Pinpoint the cell where the given text exists, returning its (X, Y) midpoint coordinate. 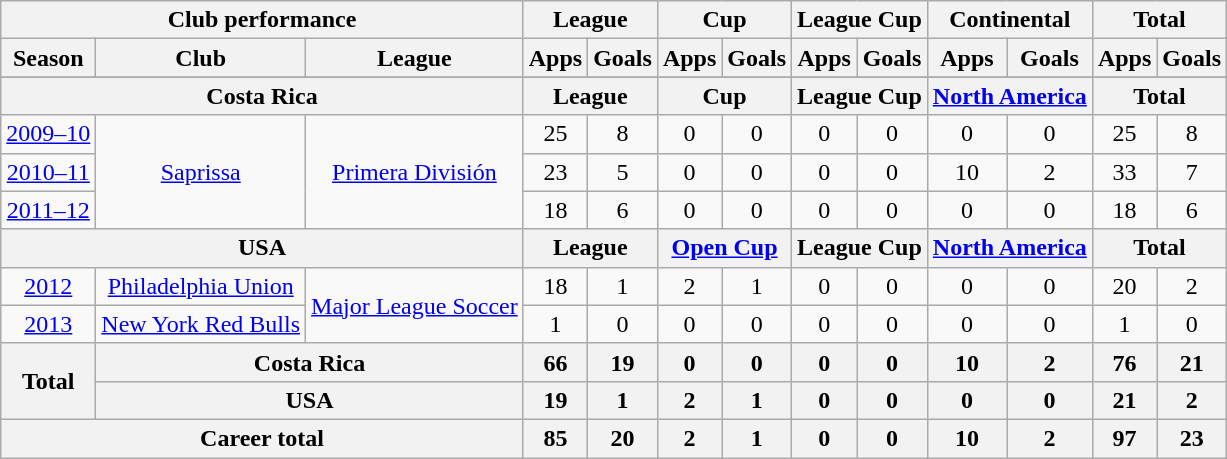
Career total (262, 438)
Season (48, 58)
Club performance (262, 20)
33 (1124, 172)
85 (555, 438)
Club (201, 58)
Open Cup (724, 248)
2012 (48, 286)
2009–10 (48, 134)
Primera División (415, 172)
66 (555, 362)
5 (623, 172)
Saprissa (201, 172)
2013 (48, 324)
Philadelphia Union (201, 286)
New York Red Bulls (201, 324)
7 (1192, 172)
76 (1124, 362)
2011–12 (48, 210)
97 (1124, 438)
Major League Soccer (415, 305)
Continental (1010, 20)
2010–11 (48, 172)
